Determine the (X, Y) coordinate at the center of the cell enclosing the given text.  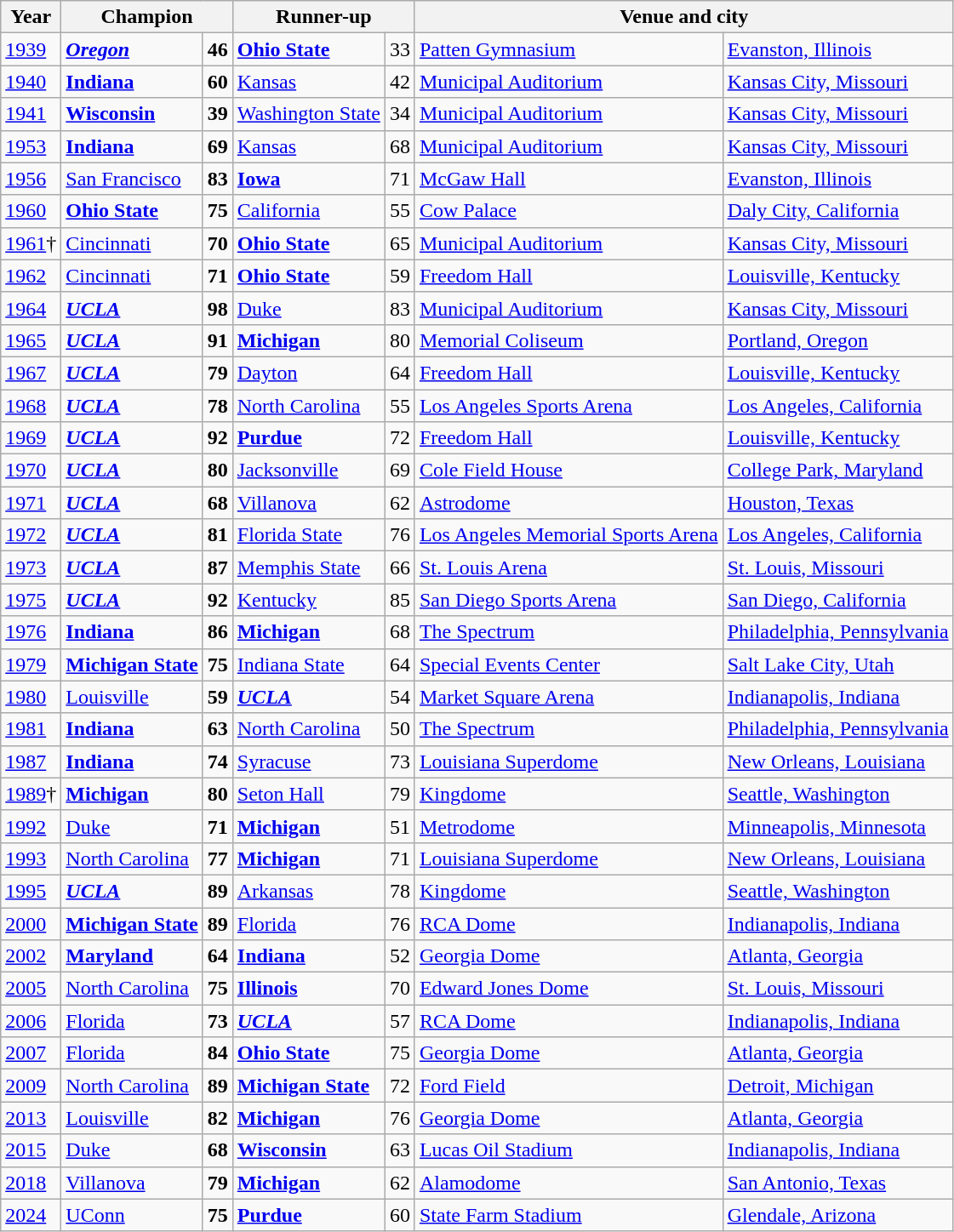
1967 (31, 373)
1941 (31, 114)
66 (400, 568)
Astrodome (568, 503)
Metrodome (568, 826)
1968 (31, 406)
2005 (31, 989)
Special Events Center (568, 664)
Detroit, Michigan (837, 1086)
Edward Jones Dome (568, 989)
College Park, Maryland (837, 471)
1970 (31, 471)
San Francisco (132, 179)
Cow Palace (568, 211)
Maryland (132, 956)
1972 (31, 535)
San Diego Sports Arena (568, 600)
Los Angeles Memorial Sports Arena (568, 535)
Market Square Arena (568, 697)
2018 (31, 1183)
Memphis State (308, 568)
St. Louis Arena (568, 568)
San Diego, California (837, 600)
1961† (31, 243)
Patten Gymnasium (568, 49)
Minneapolis, Minnesota (837, 826)
1979 (31, 664)
1973 (31, 568)
39 (218, 114)
Dayton (308, 373)
Glendale, Arizona (837, 1215)
77 (218, 858)
1975 (31, 600)
65 (400, 243)
98 (218, 308)
33 (400, 49)
1965 (31, 340)
85 (400, 600)
Runner-up (323, 17)
Cole Field House (568, 471)
46 (218, 49)
Alamodome (568, 1183)
1971 (31, 503)
1956 (31, 179)
2006 (31, 1021)
1992 (31, 826)
91 (218, 340)
2000 (31, 923)
Oregon (132, 49)
2024 (31, 1215)
Syracuse (308, 761)
Memorial Coliseum (568, 340)
1969 (31, 438)
1995 (31, 891)
87 (218, 568)
Portland, Oregon (837, 340)
50 (400, 729)
81 (218, 535)
Houston, Texas (837, 503)
1953 (31, 146)
Los Angeles Sports Arena (568, 406)
UConn (132, 1215)
Champion (146, 17)
1980 (31, 697)
1964 (31, 308)
2013 (31, 1118)
74 (218, 761)
1976 (31, 632)
Venue and city (684, 17)
State Farm Stadium (568, 1215)
McGaw Hall (568, 179)
1939 (31, 49)
Lucas Oil Stadium (568, 1150)
86 (218, 632)
Florida State (308, 535)
Iowa (308, 179)
2015 (31, 1150)
California (308, 211)
1962 (31, 276)
Arkansas (308, 891)
51 (400, 826)
1987 (31, 761)
34 (400, 114)
1981 (31, 729)
84 (218, 1053)
82 (218, 1118)
Year (31, 17)
Jacksonville (308, 471)
Seton Hall (308, 794)
Daly City, California (837, 211)
Ford Field (568, 1086)
1993 (31, 858)
2002 (31, 956)
52 (400, 956)
1989† (31, 794)
Salt Lake City, Utah (837, 664)
Kentucky (308, 600)
1960 (31, 211)
Washington State (308, 114)
57 (400, 1021)
42 (400, 82)
54 (400, 697)
San Antonio, Texas (837, 1183)
Illinois (308, 989)
Indiana State (308, 664)
2009 (31, 1086)
1940 (31, 82)
2007 (31, 1053)
